Locate the cell with the specified text and output its [X, Y] center coordinate. 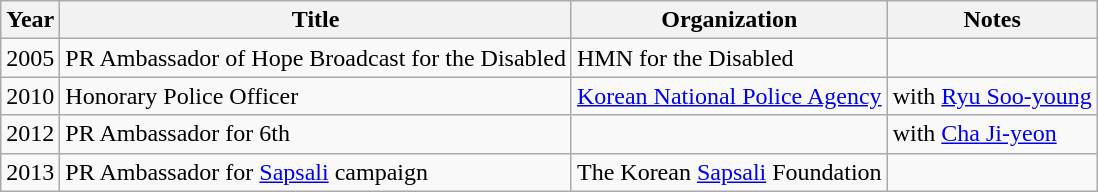
2010 [30, 96]
Notes [992, 20]
with Cha Ji-yeon [992, 134]
PR Ambassador for Sapsali campaign [316, 172]
HMN for the Disabled [729, 58]
with Ryu Soo-young [992, 96]
2005 [30, 58]
Korean National Police Agency [729, 96]
The Korean Sapsali Foundation [729, 172]
2012 [30, 134]
PR Ambassador of Hope Broadcast for the Disabled [316, 58]
Year [30, 20]
Honorary Police Officer [316, 96]
Title [316, 20]
PR Ambassador for 6th [316, 134]
2013 [30, 172]
Organization [729, 20]
